Determine the [x, y] coordinate at the center of the cell enclosing the given text.  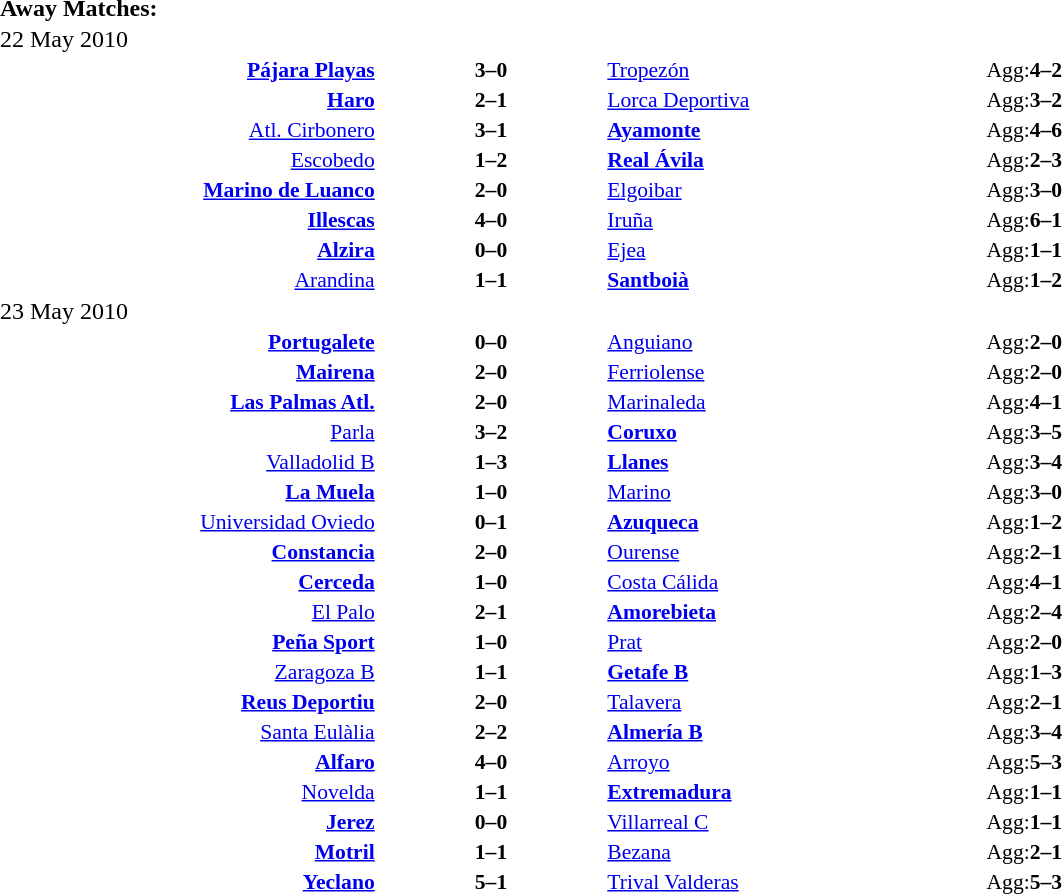
Villarreal C [795, 822]
Tropezón [795, 70]
Real Ávila [795, 160]
1–3 [492, 462]
3–1 [492, 130]
Arroyo [795, 762]
Ferriolense [795, 372]
Llanes [795, 462]
Almería B [795, 732]
Iruña [795, 220]
Ejea [795, 250]
0–1 [492, 522]
Bezana [795, 852]
Anguiano [795, 342]
3–2 [492, 432]
Talavera [795, 702]
Prat [795, 642]
Ayamonte [795, 130]
Lorca Deportiva [795, 100]
Ourense [795, 552]
Azuqueca [795, 522]
Amorebieta [795, 612]
1–2 [492, 160]
Elgoibar [795, 190]
Marino [795, 492]
Coruxo [795, 432]
Costa Cálida [795, 582]
3–0 [492, 70]
Getafe B [795, 672]
Extremadura [795, 792]
Santboià [795, 280]
Marinaleda [795, 402]
2–2 [492, 732]
